Capture the cell that displays the provided text and extract its (X, Y) central coordinate. 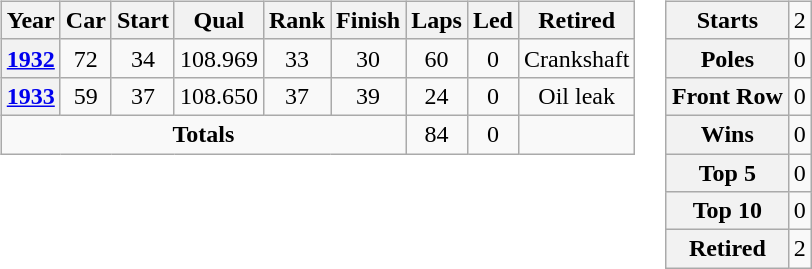
Finish (368, 20)
34 (142, 58)
Totals (203, 134)
108.650 (218, 96)
Laps (437, 20)
Car (86, 20)
72 (86, 58)
Crankshaft (576, 58)
24 (437, 96)
59 (86, 96)
1933 (30, 96)
Start (142, 20)
108.969 (218, 58)
Led (492, 20)
Starts (727, 20)
Top 10 (727, 211)
1932 (30, 58)
30 (368, 58)
60 (437, 58)
Qual (218, 20)
Poles (727, 58)
Front Row (727, 96)
Top 5 (727, 173)
Rank (296, 20)
84 (437, 134)
Year (30, 20)
33 (296, 58)
39 (368, 96)
Wins (727, 134)
Oil leak (576, 96)
